Output the (X, Y) coordinate of the center of the cell containing the given text.  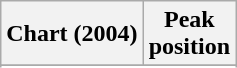
Chart (2004) (72, 34)
Peakposition (189, 34)
